Return the [x, y] coordinate for the center point of the cell that contains the specified text.  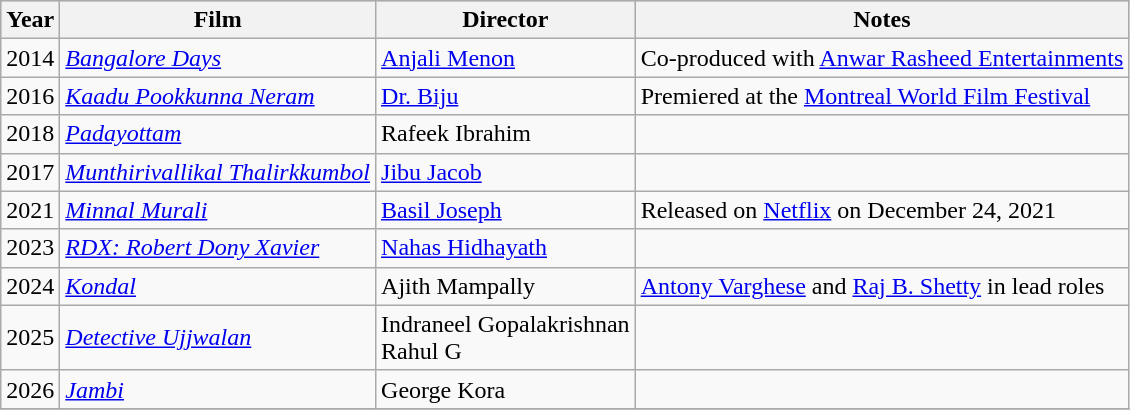
2016 [30, 96]
Antony Varghese and Raj B. Shetty in lead roles [882, 286]
Notes [882, 20]
Detective Ujjwalan [218, 338]
Dr. Biju [506, 96]
George Kora [506, 389]
2024 [30, 286]
Released on Netflix on December 24, 2021 [882, 210]
Jambi [218, 389]
Co-produced with Anwar Rasheed Entertainments [882, 58]
Film [218, 20]
Indraneel Gopalakrishnan Rahul G [506, 338]
Year [30, 20]
2017 [30, 172]
Nahas Hidhayath [506, 248]
2026 [30, 389]
2023 [30, 248]
Minnal Murali [218, 210]
Premiered at the Montreal World Film Festival [882, 96]
Ajith Mampally [506, 286]
Rafeek Ibrahim [506, 134]
Kondal [218, 286]
Basil Joseph [506, 210]
Padayottam [218, 134]
Kaadu Pookkunna Neram [218, 96]
Director [506, 20]
2018 [30, 134]
Anjali Menon [506, 58]
2025 [30, 338]
Jibu Jacob [506, 172]
RDX: Robert Dony Xavier [218, 248]
Bangalore Days [218, 58]
2014 [30, 58]
2021 [30, 210]
Munthirivallikal Thalirkkumbol [218, 172]
